Identify which cell holds the provided text, then report its [x, y] central coordinate. 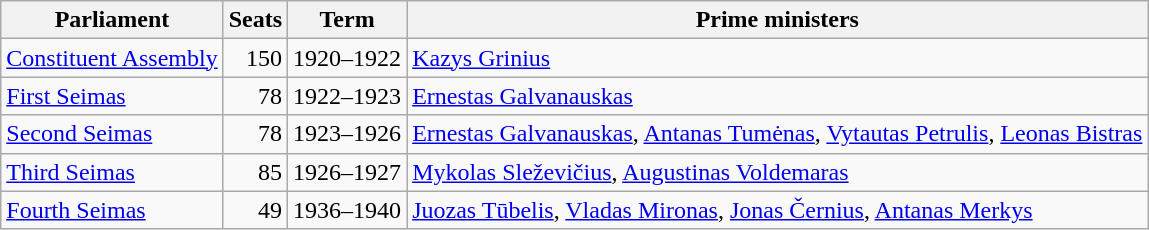
Prime ministers [778, 20]
1936–1940 [348, 210]
85 [255, 172]
Ernestas Galvanauskas, Antanas Tumėnas, Vytautas Petrulis, Leonas Bistras [778, 134]
1923–1926 [348, 134]
Constituent Assembly [112, 58]
Fourth Seimas [112, 210]
49 [255, 210]
1920–1922 [348, 58]
Kazys Grinius [778, 58]
Third Seimas [112, 172]
First Seimas [112, 96]
Term [348, 20]
1922–1923 [348, 96]
Mykolas Sleževičius, Augustinas Voldemaras [778, 172]
Parliament [112, 20]
Seats [255, 20]
1926–1927 [348, 172]
150 [255, 58]
Second Seimas [112, 134]
Ernestas Galvanauskas [778, 96]
Juozas Tūbelis, Vladas Mironas, Jonas Černius, Antanas Merkys [778, 210]
